From the cell containing the given text, extract its center point as (X, Y) coordinate. 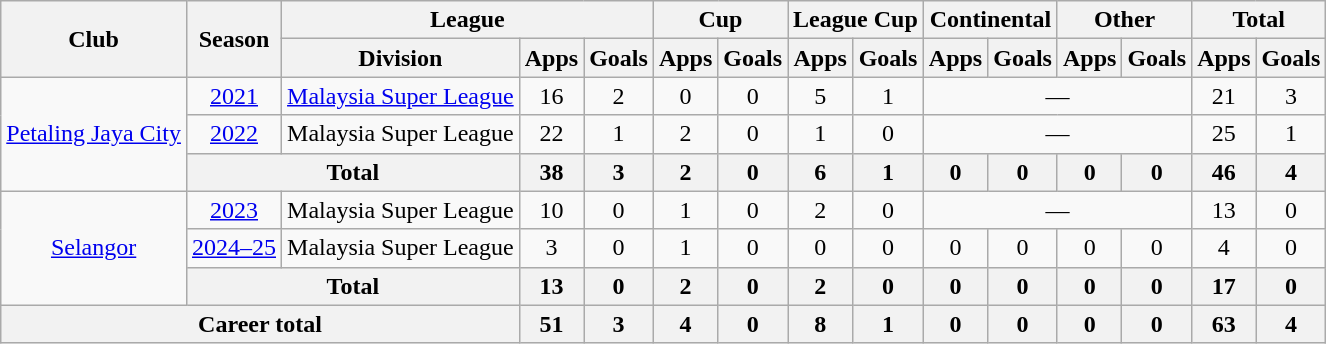
Career total (260, 324)
Petaling Jaya City (94, 134)
2023 (234, 210)
10 (551, 210)
Other (1124, 20)
2021 (234, 96)
2024–25 (234, 248)
6 (820, 172)
25 (1224, 134)
17 (1224, 286)
League Cup (856, 20)
22 (551, 134)
8 (820, 324)
21 (1224, 96)
Division (401, 58)
46 (1224, 172)
Continental (990, 20)
16 (551, 96)
Selangor (94, 248)
51 (551, 324)
Club (94, 39)
5 (820, 96)
63 (1224, 324)
Season (234, 39)
38 (551, 172)
League (468, 20)
Cup (720, 20)
2022 (234, 134)
